From the cell containing the given text, extract its center point as (x, y) coordinate. 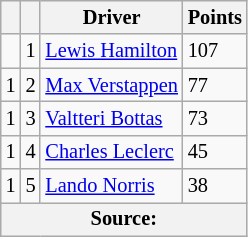
38 (215, 186)
107 (215, 51)
5 (31, 186)
Source: (124, 219)
Lewis Hamilton (111, 51)
4 (31, 152)
Points (215, 17)
Lando Norris (111, 186)
Max Verstappen (111, 85)
Valtteri Bottas (111, 118)
45 (215, 152)
73 (215, 118)
Charles Leclerc (111, 152)
2 (31, 85)
77 (215, 85)
3 (31, 118)
Driver (111, 17)
